Return [X, Y] of the center of cell containing provided text 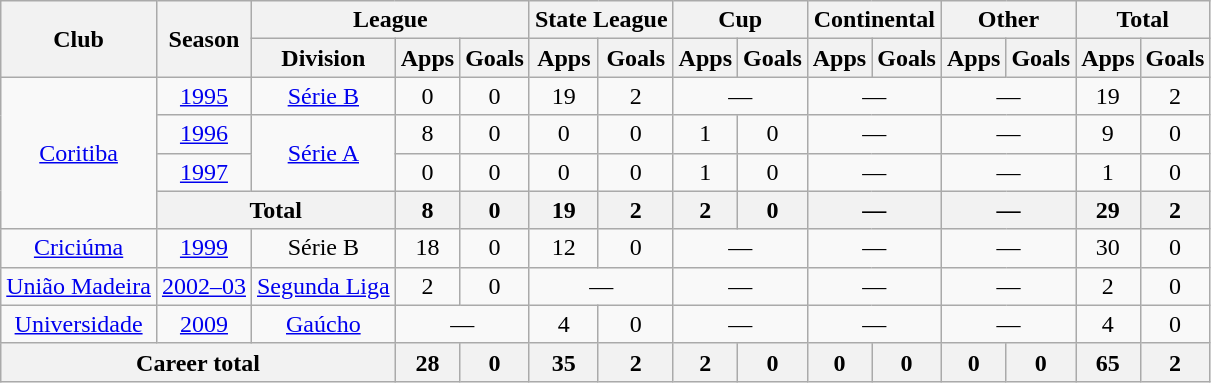
30 [1108, 248]
1999 [204, 248]
1995 [204, 96]
2002–03 [204, 286]
Gaúcho [323, 324]
União Madeira [79, 286]
Season [204, 39]
Other [1008, 20]
2009 [204, 324]
Club [79, 39]
1996 [204, 134]
Universidade [79, 324]
Career total [198, 362]
State League [601, 20]
Série A [323, 153]
1997 [204, 172]
9 [1108, 134]
28 [427, 362]
Coritiba [79, 153]
Segunda Liga [323, 286]
League [390, 20]
Cup [740, 20]
18 [427, 248]
Continental [874, 20]
12 [564, 248]
65 [1108, 362]
29 [1108, 210]
Criciúma [79, 248]
35 [564, 362]
Division [323, 58]
